For the text-containing cell, return its midpoint in [X, Y] coordinate format. 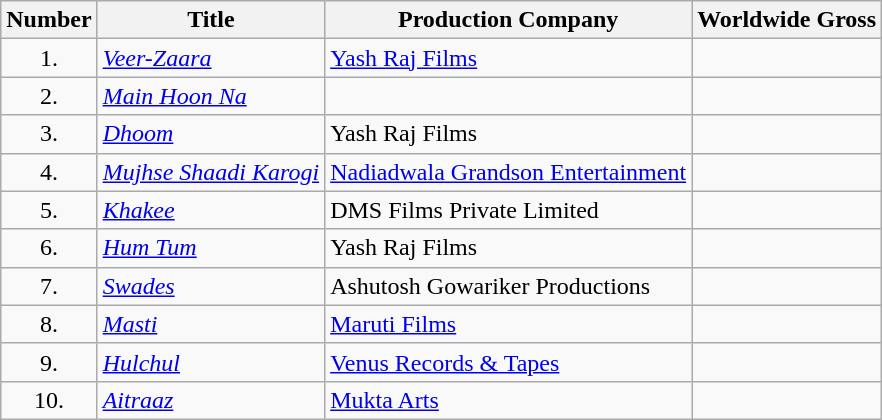
Khakee [211, 210]
8. [49, 324]
Mujhse Shaadi Karogi [211, 172]
Main Hoon Na [211, 96]
2. [49, 96]
Mukta Arts [508, 400]
1. [49, 58]
Production Company [508, 20]
Venus Records & Tapes [508, 362]
Hulchul [211, 362]
4. [49, 172]
Number [49, 20]
Hum Tum [211, 248]
7. [49, 286]
3. [49, 134]
Maruti Films [508, 324]
Masti [211, 324]
Ashutosh Gowariker Productions [508, 286]
Worldwide Gross [787, 20]
Aitraaz [211, 400]
Dhoom [211, 134]
9. [49, 362]
10. [49, 400]
Veer-Zaara [211, 58]
Title [211, 20]
Nadiadwala Grandson Entertainment [508, 172]
5. [49, 210]
6. [49, 248]
Swades [211, 286]
DMS Films Private Limited [508, 210]
